Extract the [x, y] coordinate from the center of the cell holding the provided text.  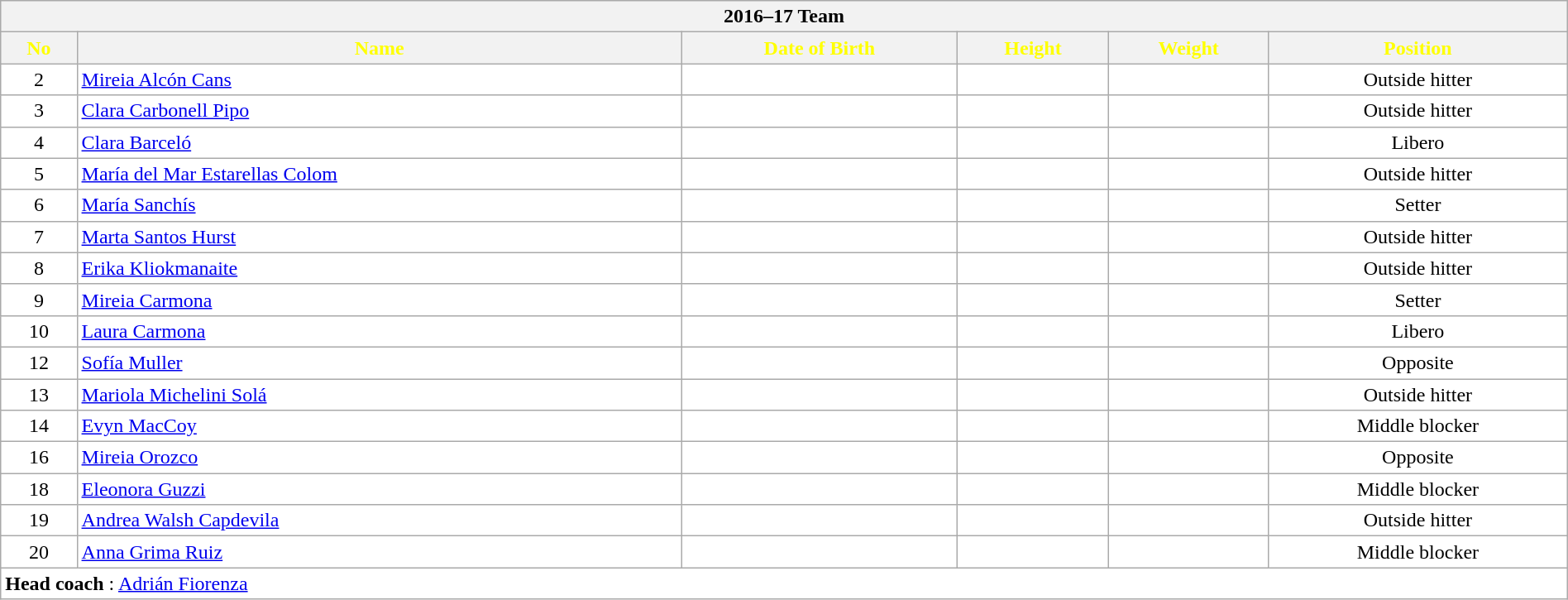
No [39, 48]
14 [39, 426]
Name [379, 48]
2016–17 Team [784, 17]
12 [39, 362]
Eleonora Guzzi [379, 489]
Mireia Orozco [379, 458]
20 [39, 552]
10 [39, 331]
María del Mar Estarellas Colom [379, 174]
9 [39, 300]
Marta Santos Hurst [379, 237]
María Sanchís [379, 205]
19 [39, 521]
Clara Carbonell Pipo [379, 111]
2 [39, 79]
Mireia Alcón Cans [379, 79]
3 [39, 111]
Erika Kliokmanaite [379, 268]
Evyn MacCoy [379, 426]
Clara Barceló [379, 142]
5 [39, 174]
18 [39, 489]
Anna Grima Ruiz [379, 552]
Height [1033, 48]
4 [39, 142]
16 [39, 458]
Position [1418, 48]
Date of Birth [820, 48]
13 [39, 395]
7 [39, 237]
Mireia Carmona [379, 300]
Weight [1189, 48]
8 [39, 268]
Laura Carmona [379, 331]
Head coach : Adrián Fiorenza [784, 583]
6 [39, 205]
Andrea Walsh Capdevila [379, 521]
Mariola Michelini Solá [379, 395]
Sofía Muller [379, 362]
